Return the (x, y) coordinate for the center point of the cell that contains the specified text.  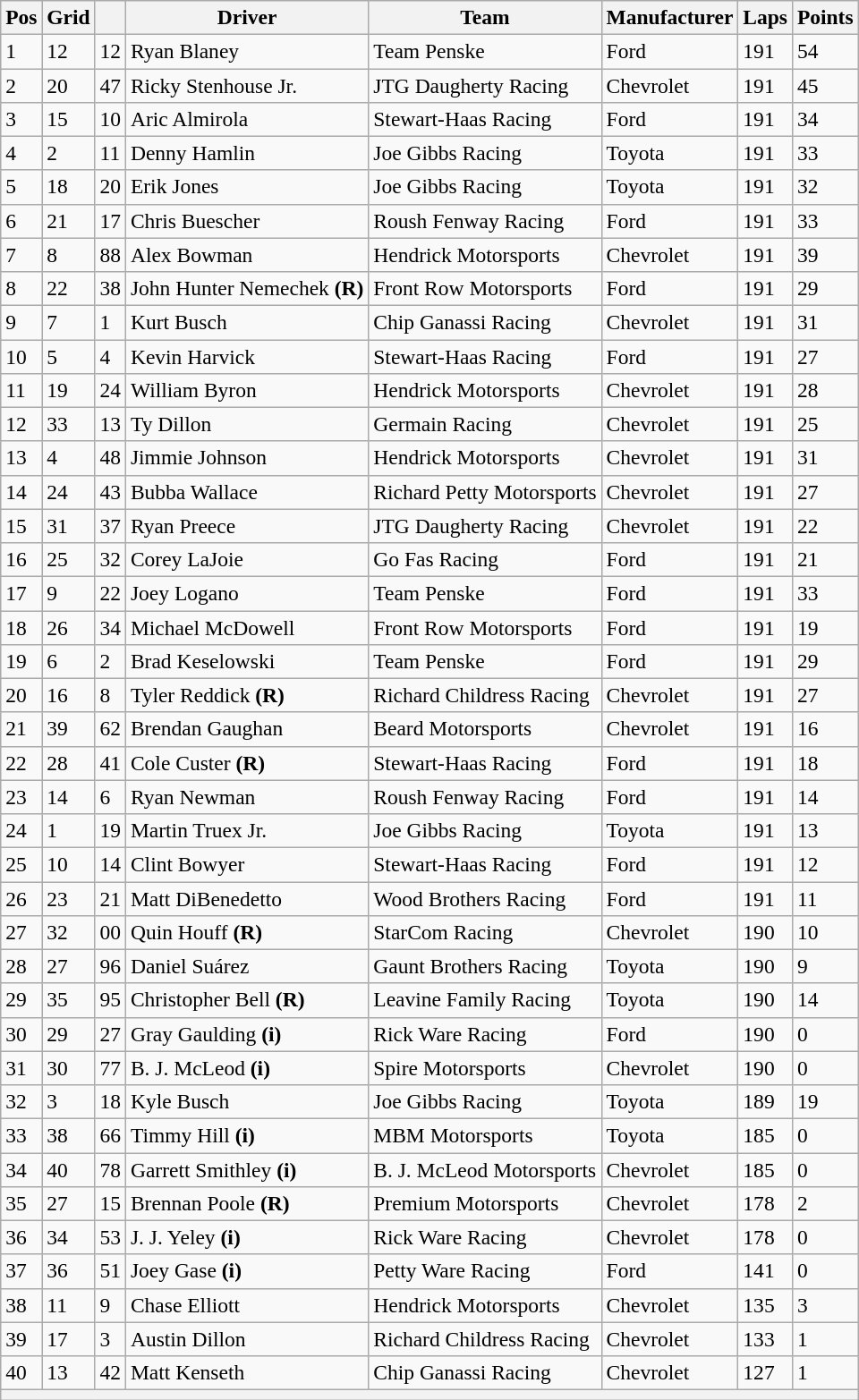
Denny Hamlin (247, 153)
Manufacturer (669, 17)
Driver (247, 17)
B. J. McLeod (i) (247, 1068)
88 (110, 255)
Ryan Preece (247, 526)
Corey LaJoie (247, 559)
Gaunt Brothers Racing (485, 966)
62 (110, 729)
48 (110, 458)
Ryan Newman (247, 797)
189 (766, 1101)
66 (110, 1135)
95 (110, 1000)
141 (766, 1271)
Bubba Wallace (247, 492)
Cole Custer (R) (247, 763)
Team (485, 17)
Matt DiBenedetto (247, 898)
127 (766, 1372)
Kevin Harvick (247, 356)
Jimmie Johnson (247, 458)
Kurt Busch (247, 322)
William Byron (247, 390)
41 (110, 763)
Brad Keselowski (247, 661)
Quin Houff (R) (247, 932)
133 (766, 1339)
Martin Truex Jr. (247, 830)
Joey Logano (247, 593)
Ricky Stenhouse Jr. (247, 85)
Pos (21, 17)
J. J. Yeley (i) (247, 1237)
47 (110, 85)
Brennan Poole (R) (247, 1203)
Joey Gase (i) (247, 1271)
51 (110, 1271)
Richard Petty Motorsports (485, 492)
Wood Brothers Racing (485, 898)
Beard Motorsports (485, 729)
Daniel Suárez (247, 966)
43 (110, 492)
MBM Motorsports (485, 1135)
Chris Buescher (247, 221)
Alex Bowman (247, 255)
Kyle Busch (247, 1101)
77 (110, 1068)
78 (110, 1169)
Chase Elliott (247, 1305)
Aric Almirola (247, 119)
Clint Bowyer (247, 864)
StarCom Racing (485, 932)
Christopher Bell (R) (247, 1000)
Michael McDowell (247, 627)
Ryan Blaney (247, 51)
42 (110, 1372)
Brendan Gaughan (247, 729)
Laps (766, 17)
96 (110, 966)
Matt Kenseth (247, 1372)
00 (110, 932)
Austin Dillon (247, 1339)
135 (766, 1305)
Grid (68, 17)
B. J. McLeod Motorsports (485, 1169)
Tyler Reddick (R) (247, 695)
Petty Ware Racing (485, 1271)
Germain Racing (485, 424)
Ty Dillon (247, 424)
Garrett Smithley (i) (247, 1169)
53 (110, 1237)
Erik Jones (247, 187)
Go Fas Racing (485, 559)
Leavine Family Racing (485, 1000)
54 (825, 51)
Points (825, 17)
Timmy Hill (i) (247, 1135)
45 (825, 85)
Spire Motorsports (485, 1068)
John Hunter Nemechek (R) (247, 288)
Premium Motorsports (485, 1203)
Gray Gaulding (i) (247, 1034)
